Provide the (x, y) coordinate of the cell's center where the given text is located.  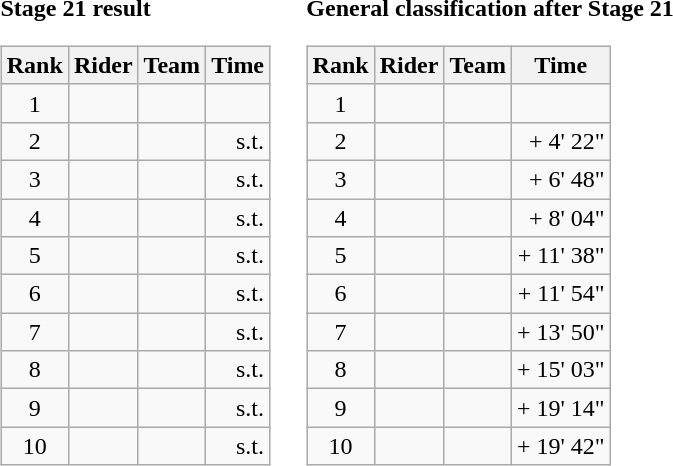
+ 11' 38" (560, 256)
+ 11' 54" (560, 294)
+ 8' 04" (560, 217)
+ 19' 14" (560, 408)
+ 19' 42" (560, 446)
+ 13' 50" (560, 332)
+ 15' 03" (560, 370)
+ 4' 22" (560, 141)
+ 6' 48" (560, 179)
